Return the (x, y) coordinate for the center point of the cell that contains the specified text.  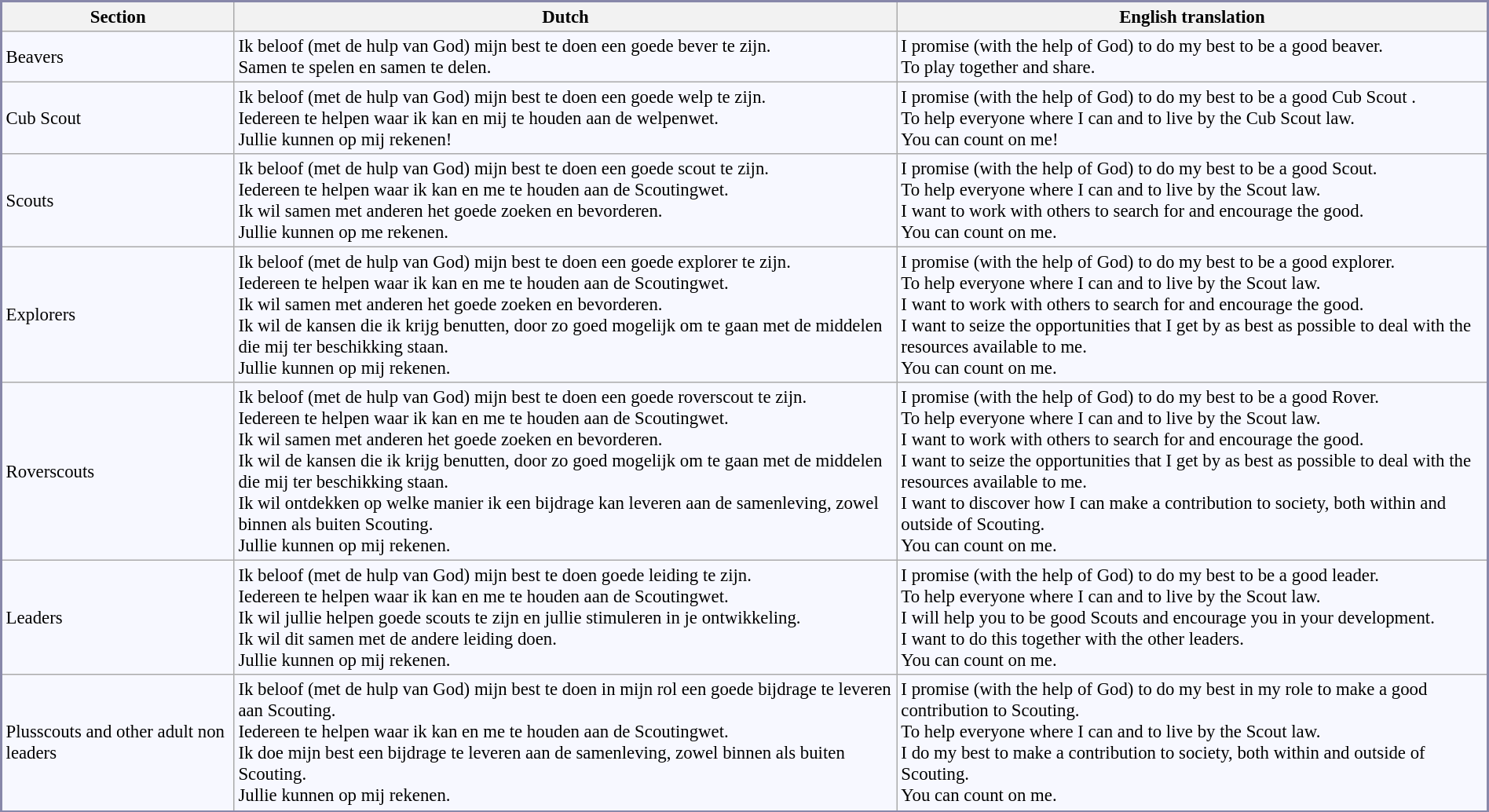
Beavers (118, 57)
Ik beloof (met de hulp van God) mijn best te doen een goede bever te zijn.Samen te spelen en samen te delen. (565, 57)
Scouts (118, 201)
Cub Scout (118, 118)
Section (118, 16)
I promise (with the help of God) to do my best to be a good beaver. To play together and share. (1192, 57)
Plusscouts and other adult non leaders (118, 743)
Leaders (118, 618)
English translation (1192, 16)
Dutch (565, 16)
Roverscouts (118, 471)
Explorers (118, 316)
